Determine the [x, y] coordinate at the center of the cell enclosing the given text.  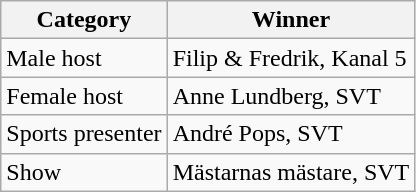
Category [84, 20]
André Pops, SVT [291, 134]
Filip & Fredrik, Kanal 5 [291, 58]
Male host [84, 58]
Winner [291, 20]
Show [84, 172]
Sports presenter [84, 134]
Anne Lundberg, SVT [291, 96]
Mästarnas mästare, SVT [291, 172]
Female host [84, 96]
